Search for the cell housing the specified text and yield its [x, y] center coordinate. 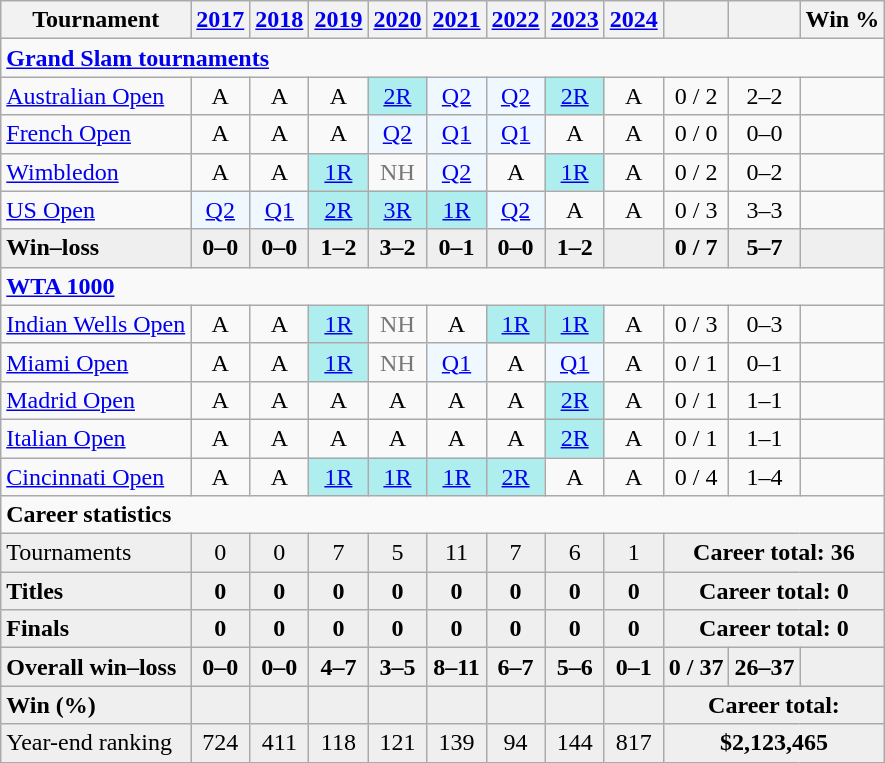
11 [456, 553]
411 [280, 743]
6–7 [516, 667]
3–3 [764, 210]
2023 [574, 20]
1–4 [764, 477]
724 [220, 743]
94 [516, 743]
French Open [96, 134]
Year-end ranking [96, 743]
0 / 4 [696, 477]
2021 [456, 20]
WTA 1000 [443, 286]
0–2 [764, 172]
2020 [398, 20]
8–11 [456, 667]
3R [398, 210]
2024 [634, 20]
5–7 [764, 248]
3–2 [398, 248]
6 [574, 553]
Australian Open [96, 96]
139 [456, 743]
Win (%) [96, 705]
Career total: [774, 705]
Italian Open [96, 438]
US Open [96, 210]
1 [634, 553]
0 / 0 [696, 134]
Tournaments [96, 553]
Tournament [96, 20]
5 [398, 553]
Titles [96, 591]
2018 [280, 20]
Miami Open [96, 362]
Career total: 36 [774, 553]
817 [634, 743]
Finals [96, 629]
Cincinnati Open [96, 477]
Win–loss [96, 248]
0 / 7 [696, 248]
3–5 [398, 667]
4–7 [338, 667]
118 [338, 743]
2019 [338, 20]
Indian Wells Open [96, 324]
Win % [842, 20]
121 [398, 743]
$2,123,465 [774, 743]
Career statistics [443, 515]
5–6 [574, 667]
Madrid Open [96, 400]
26–37 [764, 667]
Grand Slam tournaments [443, 58]
Wimbledon [96, 172]
144 [574, 743]
0–3 [764, 324]
2017 [220, 20]
2022 [516, 20]
Overall win–loss [96, 667]
0 / 37 [696, 667]
2–2 [764, 96]
